Search for the cell housing the specified text and yield its (X, Y) center coordinate. 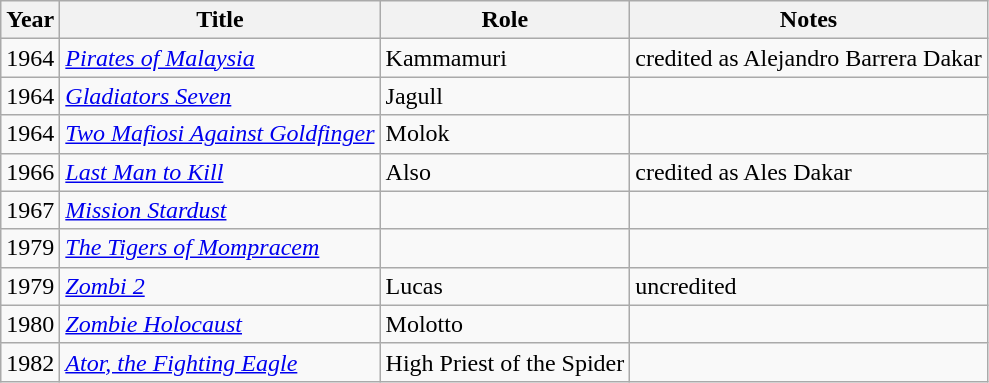
Lucas (505, 286)
credited as Alejandro Barrera Dakar (809, 58)
Zombi 2 (220, 286)
Also (505, 172)
Title (220, 20)
Mission Stardust (220, 210)
Kammamuri (505, 58)
1967 (30, 210)
Gladiators Seven (220, 96)
The Tigers of Mompracem (220, 248)
1980 (30, 324)
Ator, the Fighting Eagle (220, 362)
Jagull (505, 96)
Role (505, 20)
High Priest of the Spider (505, 362)
Pirates of Malaysia (220, 58)
Molotto (505, 324)
Molok (505, 134)
uncredited (809, 286)
Two Mafiosi Against Goldfinger (220, 134)
Last Man to Kill (220, 172)
1982 (30, 362)
credited as Ales Dakar (809, 172)
Notes (809, 20)
Year (30, 20)
Zombie Holocaust (220, 324)
1966 (30, 172)
